Pinpoint the cell where the given text exists, returning its [x, y] midpoint coordinate. 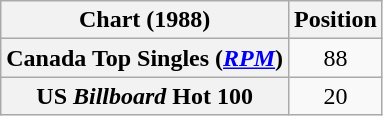
Chart (1988) [145, 20]
88 [336, 58]
20 [336, 96]
Canada Top Singles (RPM) [145, 58]
US Billboard Hot 100 [145, 96]
Position [336, 20]
